Locate the cell with the specified text and output its (X, Y) center coordinate. 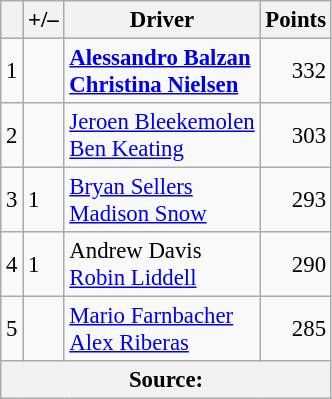
332 (296, 72)
4 (12, 264)
Andrew Davis Robin Liddell (162, 264)
303 (296, 136)
Mario Farnbacher Alex Riberas (162, 330)
Points (296, 20)
Driver (162, 20)
3 (12, 200)
2 (12, 136)
285 (296, 330)
Alessandro Balzan Christina Nielsen (162, 72)
290 (296, 264)
+/– (44, 20)
Jeroen Bleekemolen Ben Keating (162, 136)
293 (296, 200)
5 (12, 330)
Bryan Sellers Madison Snow (162, 200)
